Search for the cell housing the specified text and yield its (X, Y) center coordinate. 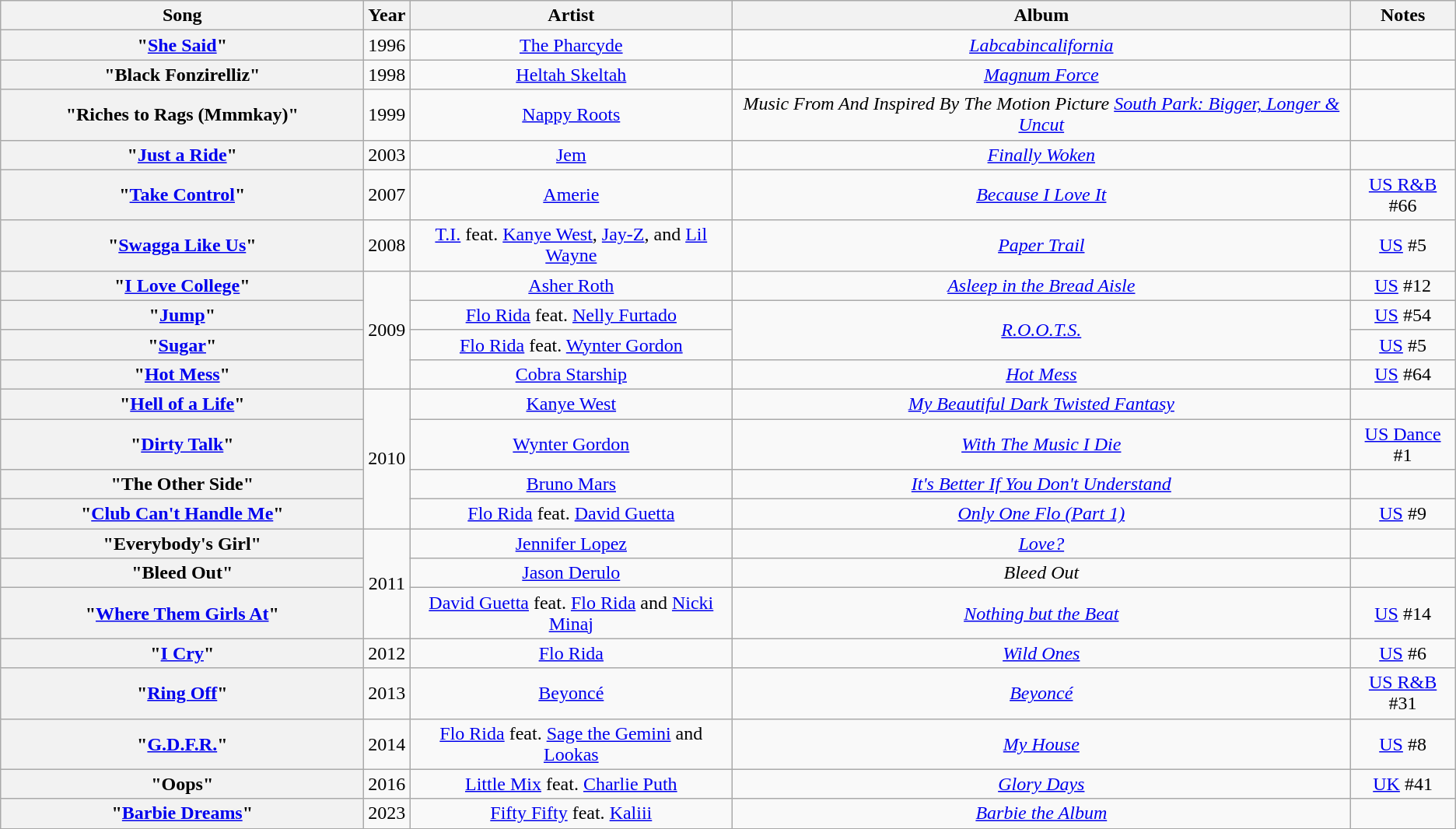
2023 (387, 813)
Album (1041, 16)
Jennifer Lopez (571, 544)
The Pharcyde (571, 45)
2010 (387, 459)
1999 (387, 115)
"Jump" (182, 315)
Glory Days (1041, 784)
With The Music I Die (1041, 443)
"She Said" (182, 45)
Cobra Starship (571, 374)
Nothing but the Beat (1041, 613)
David Guetta feat. Flo Rida and Nicki Minaj (571, 613)
2003 (387, 155)
Only One Flo (Part 1) (1041, 514)
US #6 (1403, 653)
"Take Control" (182, 194)
"Hot Mess" (182, 374)
US #9 (1403, 514)
Kanye West (571, 404)
My Beautiful Dark Twisted Fantasy (1041, 404)
Little Mix feat. Charlie Puth (571, 784)
Jason Derulo (571, 573)
Flo Rida feat. Wynter Gordon (571, 345)
Year (387, 16)
Amerie (571, 194)
Fifty Fifty feat. Kaliii (571, 813)
"Where Them Girls At" (182, 613)
"Dirty Talk" (182, 443)
US #12 (1403, 285)
2008 (387, 246)
UK #41 (1403, 784)
US #8 (1403, 743)
"Just a Ride" (182, 155)
Because I Love It (1041, 194)
"Sugar" (182, 345)
Asleep in the Bread Aisle (1041, 285)
Heltah Skeltah (571, 75)
"G.D.F.R." (182, 743)
Song (182, 16)
2012 (387, 653)
Barbie the Album (1041, 813)
T.I. feat. Kanye West, Jay-Z, and Lil Wayne (571, 246)
US #64 (1403, 374)
2016 (387, 784)
Paper Trail (1041, 246)
Wynter Gordon (571, 443)
"Riches to Rags (Mmmkay)" (182, 115)
Flo Rida (571, 653)
"Black Fonzirelliz" (182, 75)
It's Better If You Don't Understand (1041, 484)
Flo Rida feat. Sage the Gemini and Lookas (571, 743)
1996 (387, 45)
1998 (387, 75)
US #54 (1403, 315)
"Oops" (182, 784)
Finally Woken (1041, 155)
"I Cry" (182, 653)
2011 (387, 583)
My House (1041, 743)
Bleed Out (1041, 573)
2007 (387, 194)
Music From And Inspired By The Motion Picture South Park: Bigger, Longer & Uncut (1041, 115)
Bruno Mars (571, 484)
Magnum Force (1041, 75)
"Hell of a Life" (182, 404)
2013 (387, 694)
Wild Ones (1041, 653)
Hot Mess (1041, 374)
"I Love College" (182, 285)
"Everybody's Girl" (182, 544)
2014 (387, 743)
"Bleed Out" (182, 573)
Nappy Roots (571, 115)
"The Other Side" (182, 484)
Love? (1041, 544)
US Dance #1 (1403, 443)
"Swagga Like Us" (182, 246)
"Barbie Dreams" (182, 813)
R.O.O.T.S. (1041, 330)
Notes (1403, 16)
Flo Rida feat. David Guetta (571, 514)
US R&B #31 (1403, 694)
2009 (387, 330)
Flo Rida feat. Nelly Furtado (571, 315)
"Ring Off" (182, 694)
Artist (571, 16)
US R&B #66 (1403, 194)
Labcabincalifornia (1041, 45)
"Club Can't Handle Me" (182, 514)
Asher Roth (571, 285)
US #14 (1403, 613)
Jem (571, 155)
